Return the (X, Y) coordinate for the center point of the cell that contains the specified text.  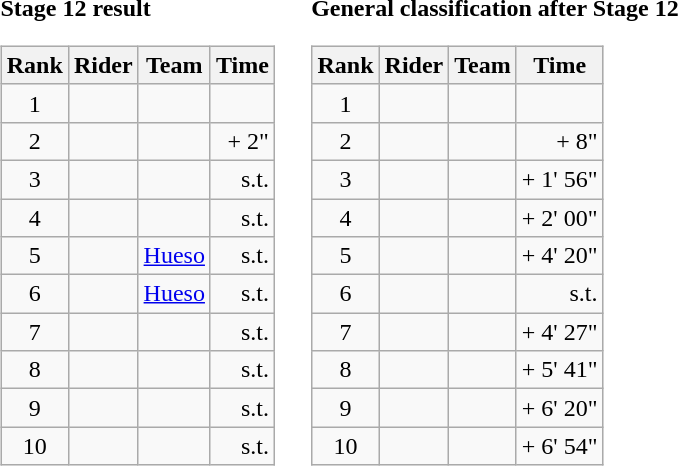
+ 8" (560, 141)
+ 4' 27" (560, 332)
+ 4' 20" (560, 256)
+ 6' 54" (560, 446)
+ 1' 56" (560, 179)
+ 6' 20" (560, 408)
+ 2' 00" (560, 217)
+ 5' 41" (560, 370)
+ 2" (242, 141)
